Provide the (X, Y) coordinate of the cell's center where the given text is located.  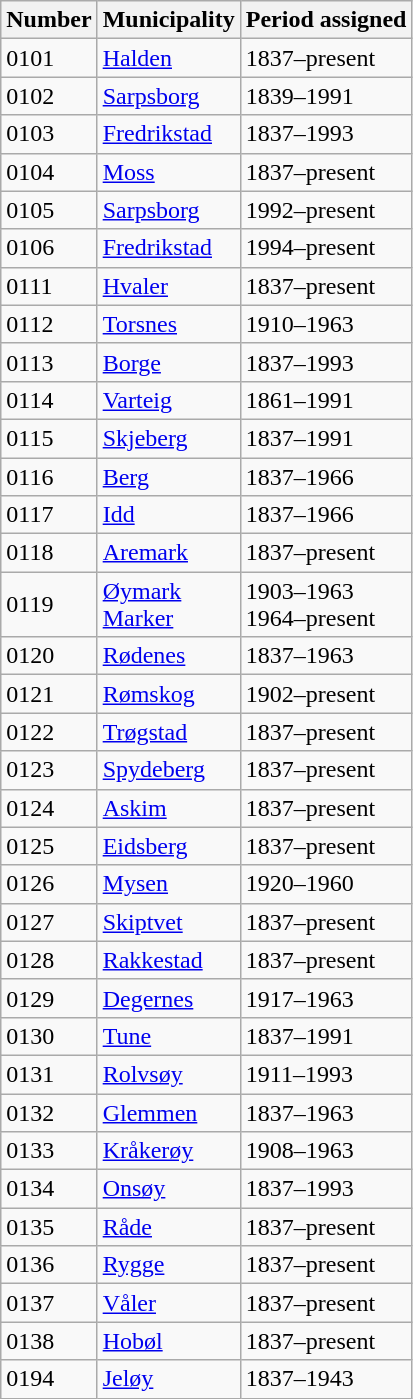
Skiptvet (168, 922)
1861–1991 (326, 400)
0102 (49, 96)
1908–1963 (326, 1151)
0132 (49, 1113)
ØymarkMarker (168, 604)
Borge (168, 362)
Rødenes (168, 656)
0116 (49, 477)
0115 (49, 438)
0122 (49, 732)
0118 (49, 553)
0111 (49, 286)
Onsøy (168, 1189)
0127 (49, 922)
0119 (49, 604)
Period assigned (326, 20)
1910–1963 (326, 324)
Eidsberg (168, 846)
0106 (49, 248)
Jeløy (168, 1379)
Trøgstad (168, 732)
Moss (168, 172)
Degernes (168, 998)
1902–present (326, 694)
Rakkestad (168, 960)
Varteig (168, 400)
Aremark (168, 553)
Askim (168, 808)
0194 (49, 1379)
0101 (49, 58)
Kråkerøy (168, 1151)
Skjeberg (168, 438)
0105 (49, 210)
Tune (168, 1036)
Hobøl (168, 1341)
0123 (49, 770)
0128 (49, 960)
1839–1991 (326, 96)
Rygge (168, 1265)
Berg (168, 477)
Våler (168, 1303)
0114 (49, 400)
0121 (49, 694)
Number (49, 20)
Rømskog (168, 694)
Halden (168, 58)
0133 (49, 1151)
Råde (168, 1227)
1917–1963 (326, 998)
0120 (49, 656)
0103 (49, 134)
1992–present (326, 210)
0117 (49, 515)
1903–19631964–present (326, 604)
0130 (49, 1036)
Hvaler (168, 286)
0125 (49, 846)
0138 (49, 1341)
0113 (49, 362)
Mysen (168, 884)
0129 (49, 998)
1911–1993 (326, 1074)
Idd (168, 515)
0112 (49, 324)
0135 (49, 1227)
0131 (49, 1074)
Rolvsøy (168, 1074)
Spydeberg (168, 770)
1920–1960 (326, 884)
Municipality (168, 20)
0124 (49, 808)
0137 (49, 1303)
1837–1943 (326, 1379)
0126 (49, 884)
0136 (49, 1265)
Glemmen (168, 1113)
1994–present (326, 248)
Torsnes (168, 324)
0134 (49, 1189)
0104 (49, 172)
